From the cell containing the given text, extract its center point as [x, y] coordinate. 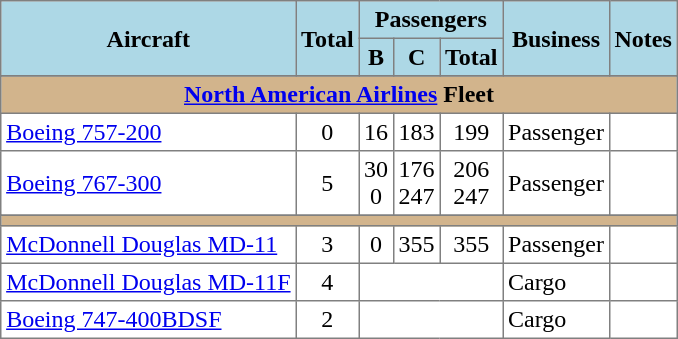
4 [328, 282]
McDonnell Douglas MD-11 [148, 245]
Boeing 747-400BDSF [148, 320]
Aircraft [148, 38]
North American Airlines Fleet [339, 95]
Passengers [431, 20]
Notes [643, 38]
McDonnell Douglas MD-11F [148, 282]
16 [376, 132]
2 [328, 320]
206247 [472, 183]
176247 [416, 183]
183 [416, 132]
300 [376, 183]
5 [328, 183]
Boeing 767-300 [148, 183]
C [416, 57]
Business [556, 38]
B [376, 57]
3 [328, 245]
Boeing 757-200 [148, 132]
199 [472, 132]
